Extract the (X, Y) coordinate from the center of the cell holding the provided text.  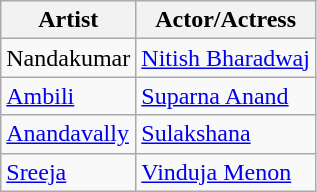
Sulakshana (226, 134)
Artist (68, 20)
Anandavally (68, 134)
Vinduja Menon (226, 172)
Suparna Anand (226, 96)
Nitish Bharadwaj (226, 58)
Ambili (68, 96)
Nandakumar (68, 58)
Actor/Actress (226, 20)
Sreeja (68, 172)
